Search for the cell housing the specified text and yield its (X, Y) center coordinate. 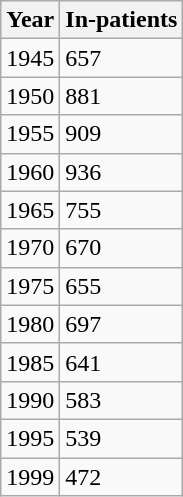
1975 (30, 286)
1985 (30, 362)
In-patients (122, 20)
909 (122, 134)
657 (122, 58)
655 (122, 286)
1945 (30, 58)
1970 (30, 248)
1960 (30, 172)
1965 (30, 210)
1999 (30, 477)
1995 (30, 438)
641 (122, 362)
881 (122, 96)
472 (122, 477)
1950 (30, 96)
583 (122, 400)
697 (122, 324)
755 (122, 210)
936 (122, 172)
1980 (30, 324)
1955 (30, 134)
Year (30, 20)
670 (122, 248)
1990 (30, 400)
539 (122, 438)
